Return the (X, Y) coordinate for the center point of the cell that contains the specified text.  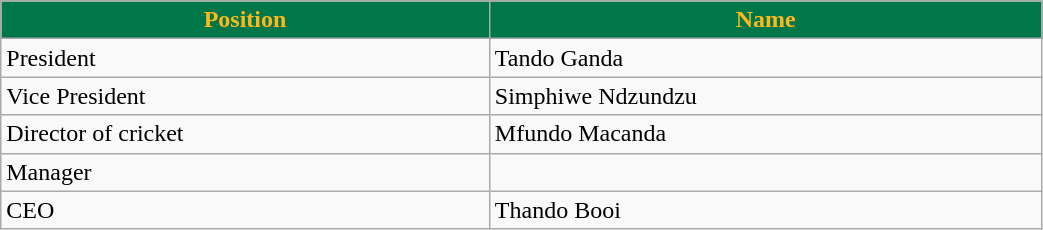
Tando Ganda (766, 58)
President (246, 58)
Simphiwe Ndzundzu (766, 96)
Position (246, 20)
Thando Booi (766, 210)
Vice President (246, 96)
CEO (246, 210)
Name (766, 20)
Mfundo Macanda (766, 134)
Manager (246, 172)
Director of cricket (246, 134)
